Find where the given text appears and provide that cell's center as [x, y] coordinate. 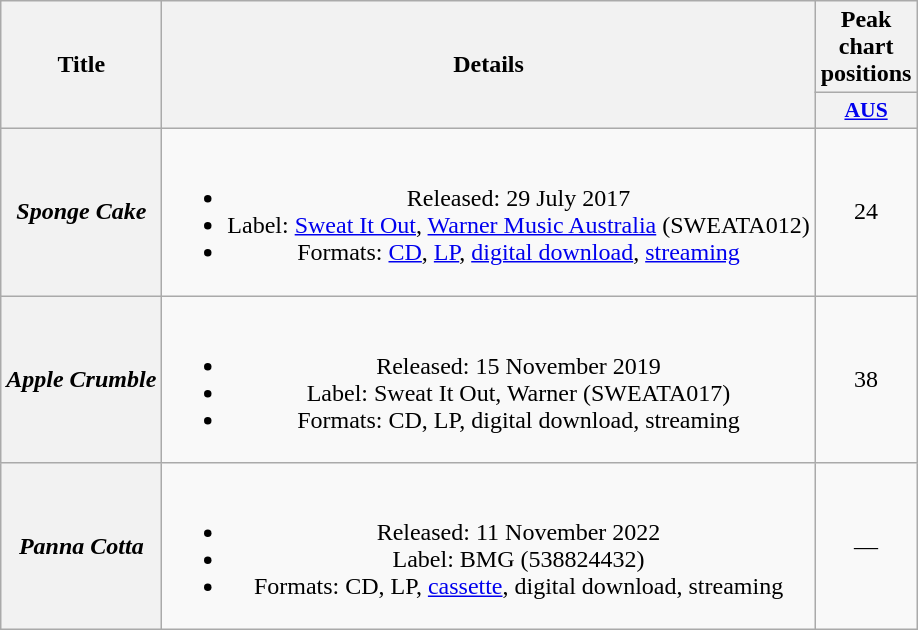
AUS [866, 111]
Sponge Cake [82, 212]
Title [82, 65]
Released: 29 July 2017Label: Sweat It Out, Warner Music Australia (SWEATA012)Formats: CD, LP, digital download, streaming [488, 212]
Peak chart positions [866, 47]
Panna Cotta [82, 546]
Released: 11 November 2022Label: BMG (538824432)Formats: CD, LP, cassette, digital download, streaming [488, 546]
24 [866, 212]
Details [488, 65]
Apple Crumble [82, 380]
— [866, 546]
38 [866, 380]
Released: 15 November 2019Label: Sweat It Out, Warner (SWEATA017)Formats: CD, LP, digital download, streaming [488, 380]
